Scan for the cell matching the given text and deliver its (X, Y) coordinate at center. 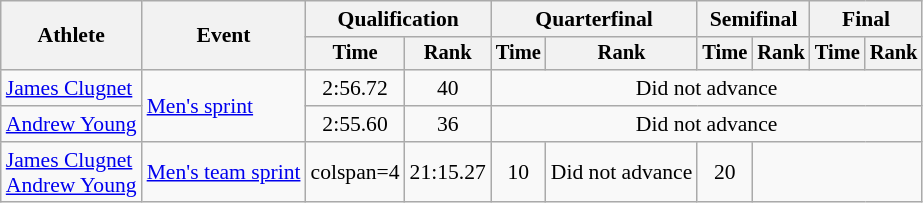
Event (224, 36)
Athlete (72, 36)
Semifinal (753, 19)
20 (724, 172)
Men's team sprint (224, 172)
Final (866, 19)
21:15.27 (448, 172)
Andrew Young (72, 124)
James ClugnetAndrew Young (72, 172)
Quarterfinal (594, 19)
2:55.60 (356, 124)
10 (518, 172)
Qualification (398, 19)
Men's sprint (224, 106)
36 (448, 124)
James Clugnet (72, 88)
colspan=4 (356, 172)
2:56.72 (356, 88)
40 (448, 88)
